Extract the (x, y) coordinate from the center of the cell holding the provided text.  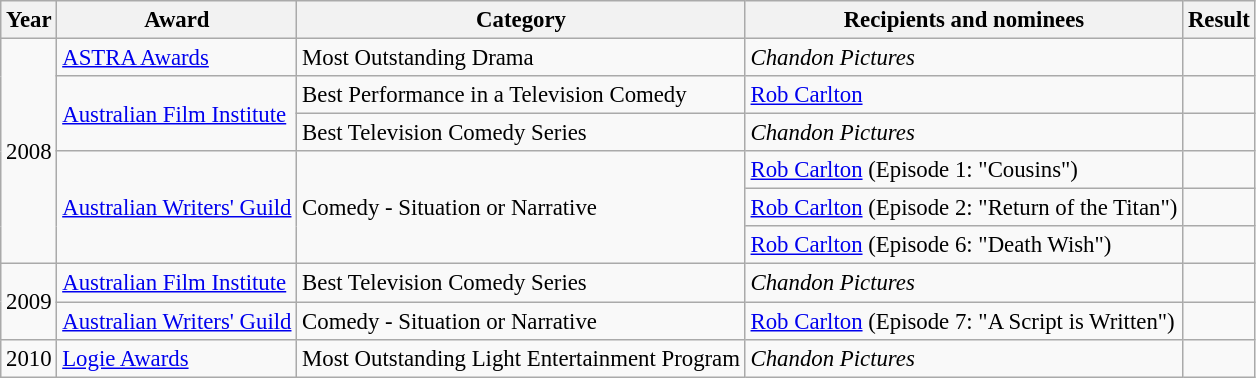
Rob Carlton (Episode 6: "Death Wish") (964, 245)
2008 (29, 152)
2010 (29, 358)
Most Outstanding Light Entertainment Program (521, 358)
Award (177, 20)
Most Outstanding Drama (521, 58)
Year (29, 20)
Rob Carlton (Episode 1: "Cousins") (964, 170)
ASTRA Awards (177, 58)
Rob Carlton (964, 95)
Recipients and nominees (964, 20)
2009 (29, 302)
Best Performance in a Television Comedy (521, 95)
Logie Awards (177, 358)
Category (521, 20)
Rob Carlton (Episode 7: "A Script is Written") (964, 321)
Result (1220, 20)
Rob Carlton (Episode 2: "Return of the Titan") (964, 208)
